Locate the cell with the specified text and output its (X, Y) center coordinate. 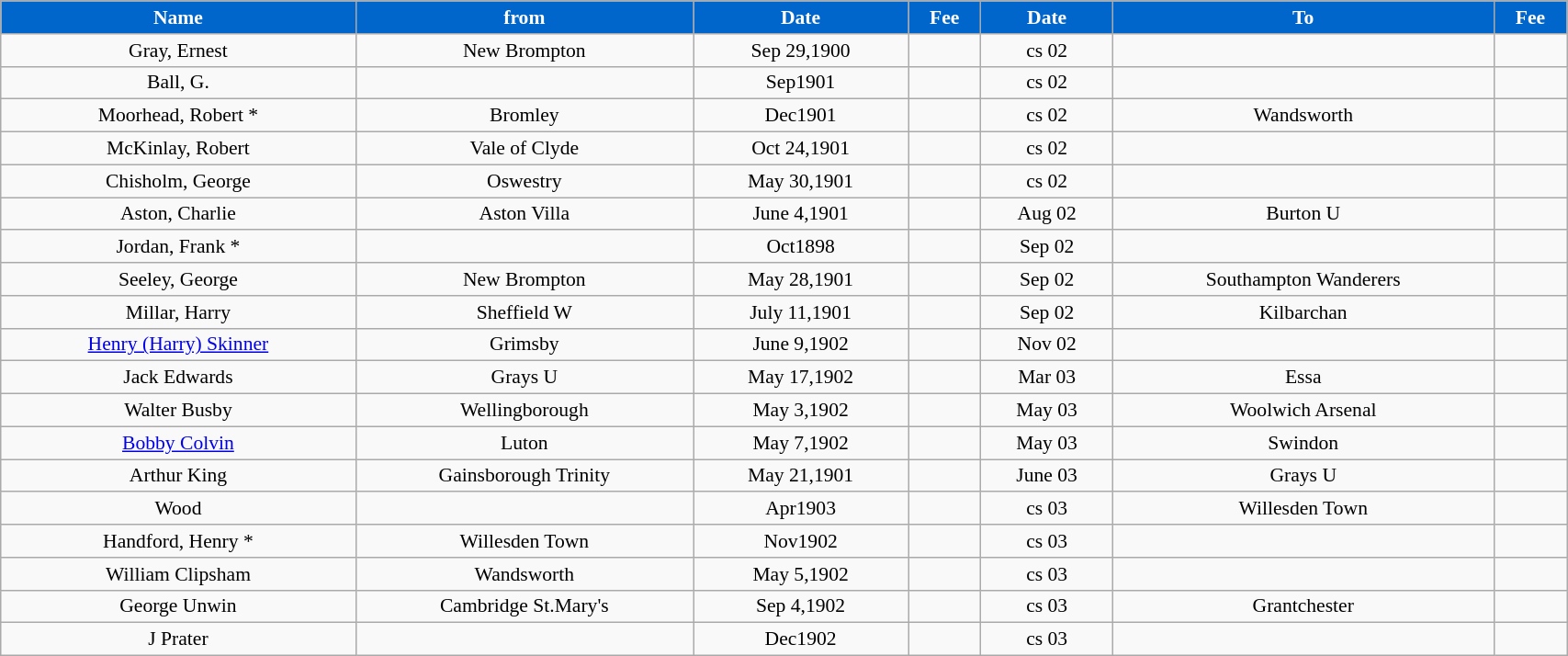
Essa (1303, 378)
Sep 4,1902 (801, 606)
Aug 02 (1047, 214)
Bobby Colvin (178, 443)
Oct 24,1901 (801, 149)
Gray, Ernest (178, 51)
May 21,1901 (801, 476)
Seeley, George (178, 279)
Vale of Clyde (524, 149)
Oswestry (524, 181)
Apr1903 (801, 509)
Swindon (1303, 443)
McKinlay, Robert (178, 149)
Bromley (524, 116)
Sheffield W (524, 312)
Kilbarchan (1303, 312)
June 03 (1047, 476)
June 9,1902 (801, 345)
Ball, G. (178, 83)
Chisholm, George (178, 181)
To (1303, 17)
Walter Busby (178, 411)
June 4,1901 (801, 214)
Southampton Wanderers (1303, 279)
May 28,1901 (801, 279)
Wood (178, 509)
Gainsborough Trinity (524, 476)
Aston Villa (524, 214)
Henry (Harry) Skinner (178, 345)
George Unwin (178, 606)
Aston, Charlie (178, 214)
Wellingborough (524, 411)
May 17,1902 (801, 378)
Jordan, Frank * (178, 247)
May 7,1902 (801, 443)
Sep1901 (801, 83)
Cambridge St.Mary's (524, 606)
from (524, 17)
Sep 29,1900 (801, 51)
Grimsby (524, 345)
Dec1902 (801, 639)
Luton (524, 443)
William Clipsham (178, 574)
Arthur King (178, 476)
Mar 03 (1047, 378)
Dec1901 (801, 116)
Jack Edwards (178, 378)
July 11,1901 (801, 312)
Burton U (1303, 214)
Nov 02 (1047, 345)
May 5,1902 (801, 574)
Oct1898 (801, 247)
Moorhead, Robert * (178, 116)
Millar, Harry (178, 312)
May 30,1901 (801, 181)
J Prater (178, 639)
May 3,1902 (801, 411)
Grantchester (1303, 606)
Handford, Henry * (178, 541)
Name (178, 17)
Woolwich Arsenal (1303, 411)
Nov1902 (801, 541)
